Extract the [x, y] coordinate from the center of the cell holding the provided text.  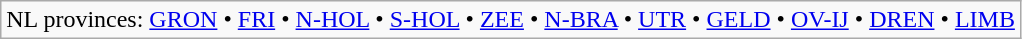
NL provinces: GRON • FRI • N-HOL • S-HOL • ZEE • N-BRA • UTR • GELD • OV-IJ • DREN • LIMB [511, 20]
